Return (x, y) of the center of cell containing provided text 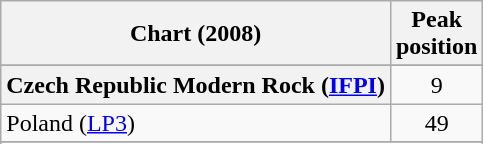
Poland (LP3) (196, 123)
Czech Republic Modern Rock (IFPI) (196, 85)
49 (436, 123)
Peakposition (436, 34)
Chart (2008) (196, 34)
9 (436, 85)
